Determine the [x, y] coordinate at the center of the cell enclosing the given text.  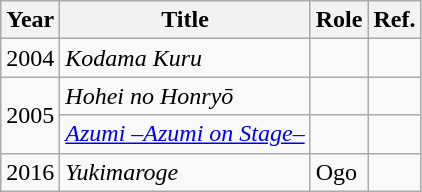
2005 [30, 115]
Ogo [339, 172]
Role [339, 20]
Yukimaroge [185, 172]
Year [30, 20]
2004 [30, 58]
2016 [30, 172]
Kodama Kuru [185, 58]
Hohei no Honryō [185, 96]
Title [185, 20]
Azumi –Azumi on Stage– [185, 134]
Ref. [394, 20]
